Return [x, y] of the center of cell containing provided text 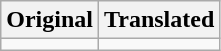
Original [50, 20]
Translated [158, 20]
